Detect which cell encompasses the target text, then output its (X, Y) center coordinate. 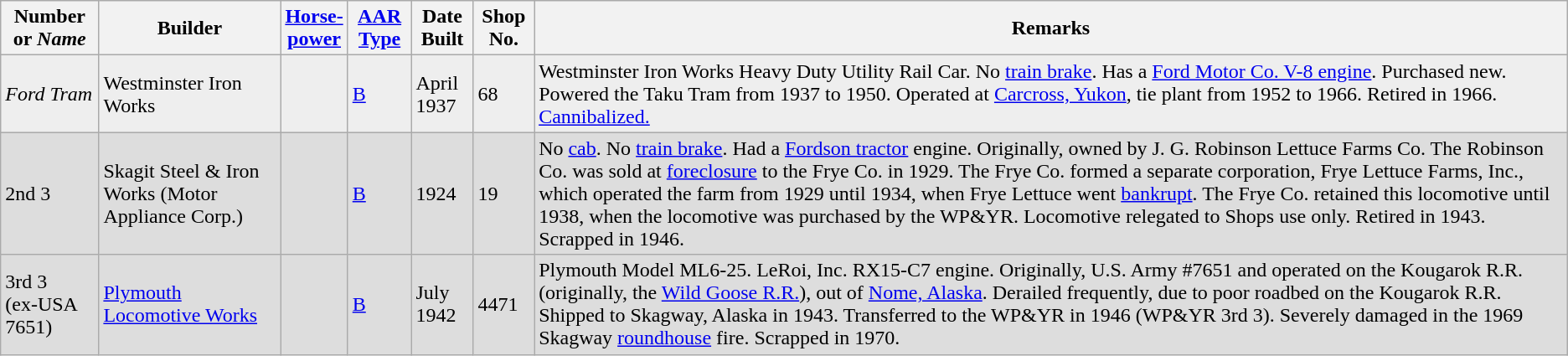
Number or Name (50, 28)
68 (504, 94)
2nd 3 (50, 193)
Skagit Steel & Iron Works (Motor Appliance Corp.) (189, 193)
Date Built (442, 28)
Remarks (1051, 28)
3rd 3(ex-USA 7651) (50, 305)
Horse-power (314, 28)
April 1937 (442, 94)
4471 (504, 305)
Shop No. (504, 28)
Builder (189, 28)
1924 (442, 193)
AAR Type (379, 28)
Westminster Iron Works (189, 94)
Ford Tram (50, 94)
Plymouth Locomotive Works (189, 305)
July 1942 (442, 305)
19 (504, 193)
